Find where the given text appears and provide that cell's center as (X, Y) coordinate. 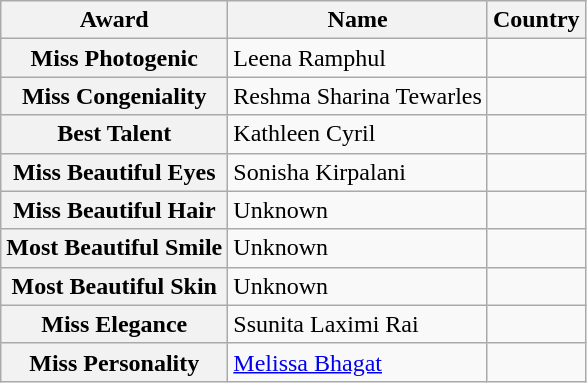
Leena Ramphul (358, 58)
Name (358, 20)
Miss Personality (114, 362)
Reshma Sharina Tewarles (358, 96)
Most Beautiful Skin (114, 286)
Award (114, 20)
Ssunita Laximi Rai (358, 324)
Miss Elegance (114, 324)
Miss Photogenic (114, 58)
Miss Congeniality (114, 96)
Most Beautiful Smile (114, 248)
Miss Beautiful Eyes (114, 172)
Kathleen Cyril (358, 134)
Country (536, 20)
Sonisha Kirpalani (358, 172)
Miss Beautiful Hair (114, 210)
Melissa Bhagat (358, 362)
Best Talent (114, 134)
